Pinpoint the cell where the given text exists, returning its [x, y] midpoint coordinate. 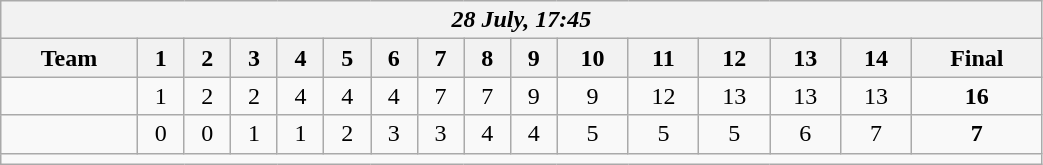
Team [70, 58]
16 [977, 96]
10 [592, 58]
Final [977, 58]
8 [488, 58]
11 [664, 58]
28 July, 17:45 [522, 20]
14 [876, 58]
